Locate the cell with the specified text and output its [x, y] center coordinate. 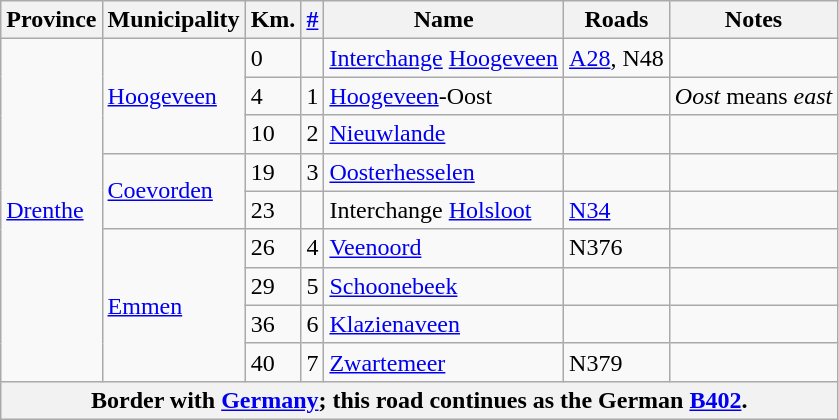
3 [312, 172]
Name [444, 20]
Klazienaveen [444, 324]
A28, N48 [617, 58]
Oosterhesselen [444, 172]
10 [273, 134]
6 [312, 324]
Emmen [174, 305]
7 [312, 362]
36 [273, 324]
Coevorden [174, 191]
Border with Germany; this road continues as the German B402. [420, 400]
Schoonebeek [444, 286]
26 [273, 248]
1 [312, 96]
N34 [617, 210]
Notes [753, 20]
Hoogeveen-Oost [444, 96]
19 [273, 172]
Interchange Hoogeveen [444, 58]
N376 [617, 248]
Roads [617, 20]
Municipality [174, 20]
40 [273, 362]
# [312, 20]
Province [52, 20]
Km. [273, 20]
23 [273, 210]
Zwartemeer [444, 362]
2 [312, 134]
Hoogeveen [174, 96]
0 [273, 58]
Interchange Holsloot [444, 210]
5 [312, 286]
29 [273, 286]
Drenthe [52, 210]
Veenoord [444, 248]
Nieuwlande [444, 134]
N379 [617, 362]
Oost means east [753, 96]
